Capture the cell that displays the provided text and extract its (x, y) central coordinate. 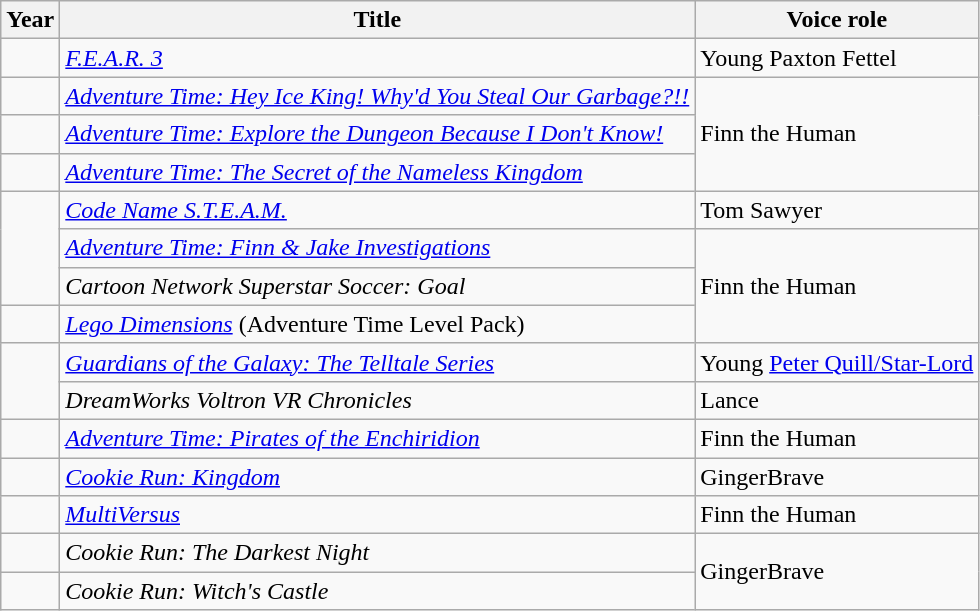
Tom Sawyer (837, 210)
DreamWorks Voltron VR Chronicles (378, 400)
F.E.A.R. 3 (378, 58)
Title (378, 20)
Cartoon Network Superstar Soccer: Goal (378, 286)
Lego Dimensions (Adventure Time Level Pack) (378, 324)
Cookie Run: The Darkest Night (378, 553)
Adventure Time: Hey Ice King! Why'd You Steal Our Garbage?!! (378, 96)
Cookie Run: Kingdom (378, 477)
Year (30, 20)
Young Paxton Fettel (837, 58)
Adventure Time: Explore the Dungeon Because I Don't Know! (378, 134)
Young Peter Quill/Star-Lord (837, 362)
Lance (837, 400)
Code Name S.T.E.A.M. (378, 210)
Adventure Time: The Secret of the Nameless Kingdom (378, 172)
Adventure Time: Finn & Jake Investigations (378, 248)
Adventure Time: Pirates of the Enchiridion (378, 438)
MultiVersus (378, 515)
Cookie Run: Witch's Castle (378, 591)
Guardians of the Galaxy: The Telltale Series (378, 362)
Voice role (837, 20)
